Search for the cell housing the specified text and yield its (x, y) center coordinate. 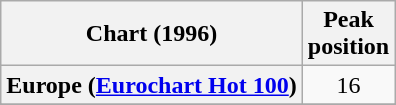
Chart (1996) (152, 34)
16 (348, 85)
Peakposition (348, 34)
Europe (Eurochart Hot 100) (152, 85)
